Detect which cell encompasses the target text, then output its [X, Y] center coordinate. 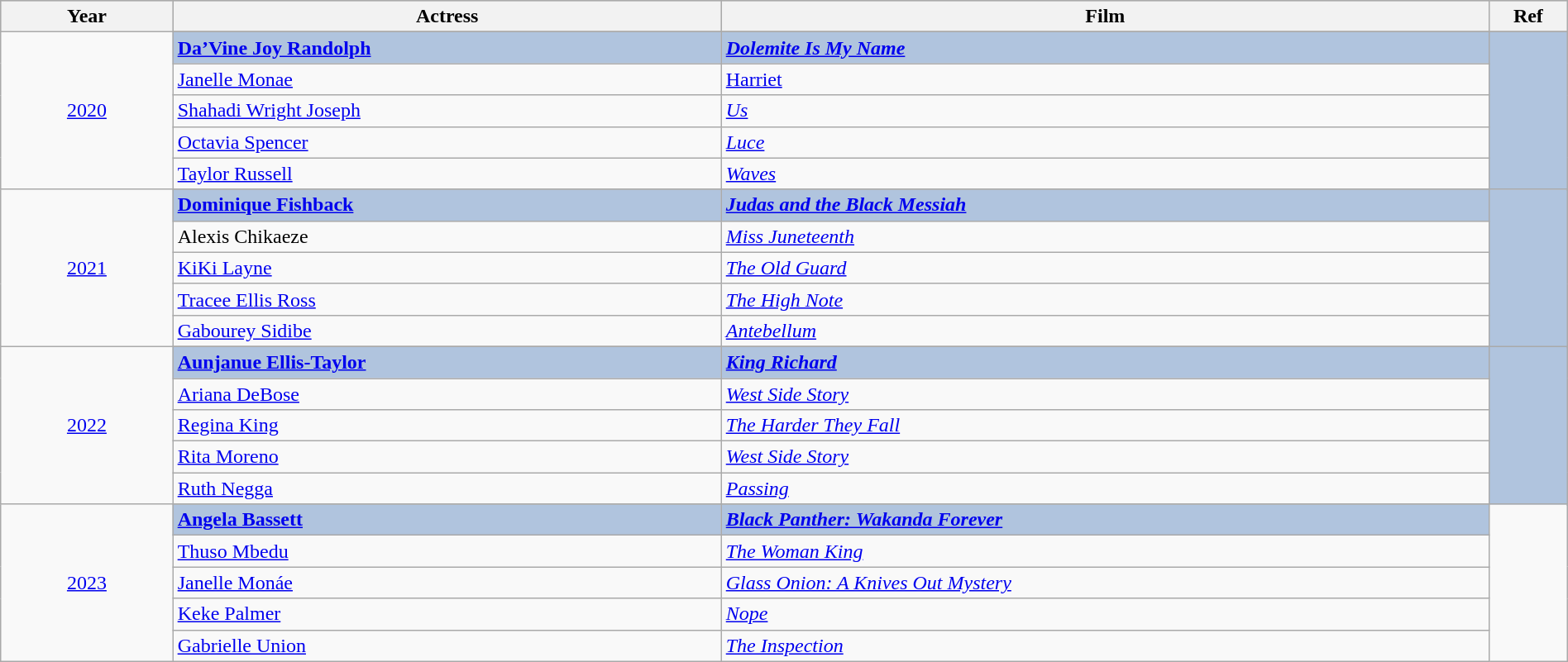
Ariana DeBose [447, 394]
Taylor Russell [447, 174]
Judas and the Black Messiah [1105, 205]
Alexis Chikaeze [447, 236]
Shahadi Wright Joseph [447, 111]
Gabourey Sidibe [447, 331]
Thuso Mbedu [447, 551]
Glass Onion: A Knives Out Mystery [1105, 583]
Dominique Fishback [447, 205]
Da’Vine Joy Randolph [447, 48]
Ruth Negga [447, 488]
Rita Moreno [447, 457]
Black Panther: Wakanda Forever [1105, 520]
Harriet [1105, 79]
Passing [1105, 488]
2023 [87, 583]
KiKi Layne [447, 268]
The Inspection [1105, 645]
Janelle Monáe [447, 583]
Waves [1105, 174]
The Old Guard [1105, 268]
Film [1105, 17]
Ref [1528, 17]
Us [1105, 111]
Year [87, 17]
Luce [1105, 142]
2022 [87, 425]
Angela Bassett [447, 520]
Keke Palmer [447, 614]
2021 [87, 268]
The Harder They Fall [1105, 426]
Regina King [447, 426]
King Richard [1105, 362]
Aunjanue Ellis-Taylor [447, 362]
Antebellum [1105, 331]
2020 [87, 111]
Nope [1105, 614]
Actress [447, 17]
The Woman King [1105, 551]
Dolemite Is My Name [1105, 48]
Janelle Monae [447, 79]
The High Note [1105, 299]
Gabrielle Union [447, 645]
Miss Juneteenth [1105, 236]
Tracee Ellis Ross [447, 299]
Octavia Spencer [447, 142]
